Pinpoint the cell where the given text exists, returning its (x, y) midpoint coordinate. 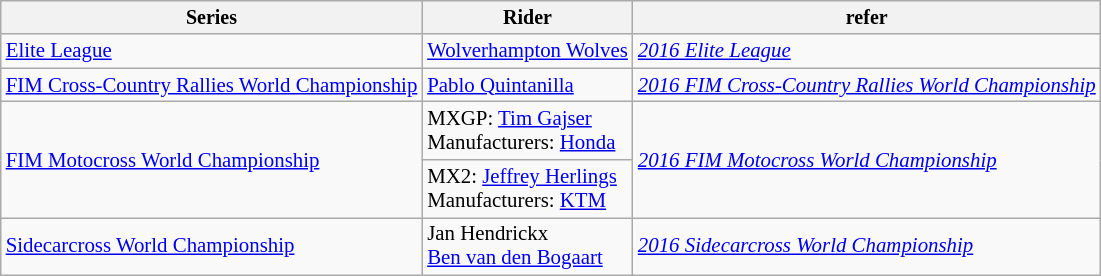
Elite League (212, 51)
FIM Motocross World Championship (212, 160)
Jan Hendrickx Ben van den Bogaart (528, 247)
MX2: Jeffrey HerlingsManufacturers: KTM (528, 189)
FIM Cross-Country Rallies World Championship (212, 85)
Series (212, 18)
Wolverhampton Wolves (528, 51)
refer (867, 18)
2016 FIM Motocross World Championship (867, 160)
MXGP: Tim GajserManufacturers: Honda (528, 131)
2016 FIM Cross-Country Rallies World Championship (867, 85)
2016 Elite League (867, 51)
Pablo Quintanilla (528, 85)
2016 Sidecarcross World Championship (867, 247)
Sidecarcross World Championship (212, 247)
Rider (528, 18)
